Find where the given text appears and provide that cell's center as [x, y] coordinate. 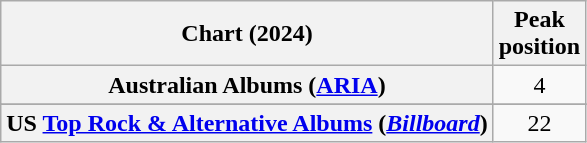
US Top Rock & Alternative Albums (Billboard) [247, 123]
Australian Albums (ARIA) [247, 85]
Chart (2024) [247, 34]
22 [539, 123]
4 [539, 85]
Peakposition [539, 34]
